Detect which cell encompasses the target text, then output its [x, y] center coordinate. 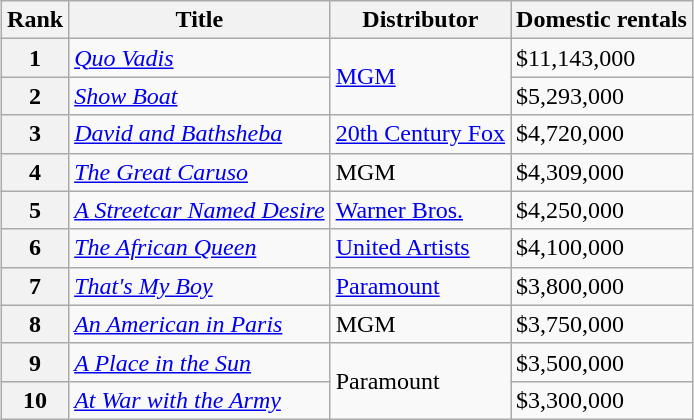
United Artists [420, 248]
Warner Bros. [420, 210]
The African Queen [200, 248]
Distributor [420, 20]
7 [36, 286]
$4,309,000 [602, 172]
$3,300,000 [602, 400]
Title [200, 20]
20th Century Fox [420, 134]
2 [36, 96]
5 [36, 210]
$5,293,000 [602, 96]
10 [36, 400]
$4,250,000 [602, 210]
$4,720,000 [602, 134]
David and Bathsheba [200, 134]
A Streetcar Named Desire [200, 210]
That's My Boy [200, 286]
$11,143,000 [602, 58]
An American in Paris [200, 324]
$4,100,000 [602, 248]
9 [36, 362]
Rank [36, 20]
6 [36, 248]
Quo Vadis [200, 58]
$3,750,000 [602, 324]
The Great Caruso [200, 172]
1 [36, 58]
3 [36, 134]
Show Boat [200, 96]
8 [36, 324]
$3,500,000 [602, 362]
At War with the Army [200, 400]
$3,800,000 [602, 286]
A Place in the Sun [200, 362]
Domestic rentals [602, 20]
4 [36, 172]
